Locate the cell with the specified text and output its [X, Y] center coordinate. 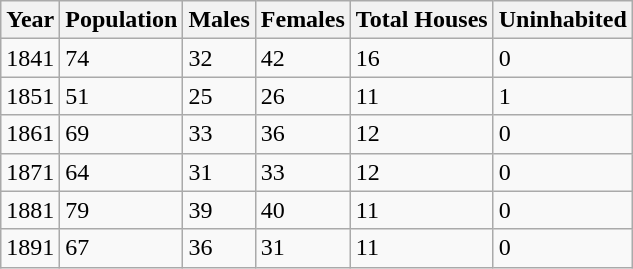
79 [122, 210]
74 [122, 58]
69 [122, 134]
32 [219, 58]
1861 [30, 134]
1871 [30, 172]
42 [302, 58]
Females [302, 20]
26 [302, 96]
64 [122, 172]
1841 [30, 58]
Total Houses [422, 20]
39 [219, 210]
25 [219, 96]
1881 [30, 210]
Population [122, 20]
Males [219, 20]
1851 [30, 96]
Uninhabited [562, 20]
51 [122, 96]
40 [302, 210]
1 [562, 96]
1891 [30, 248]
16 [422, 58]
67 [122, 248]
Year [30, 20]
